Search for the cell housing the specified text and yield its (x, y) center coordinate. 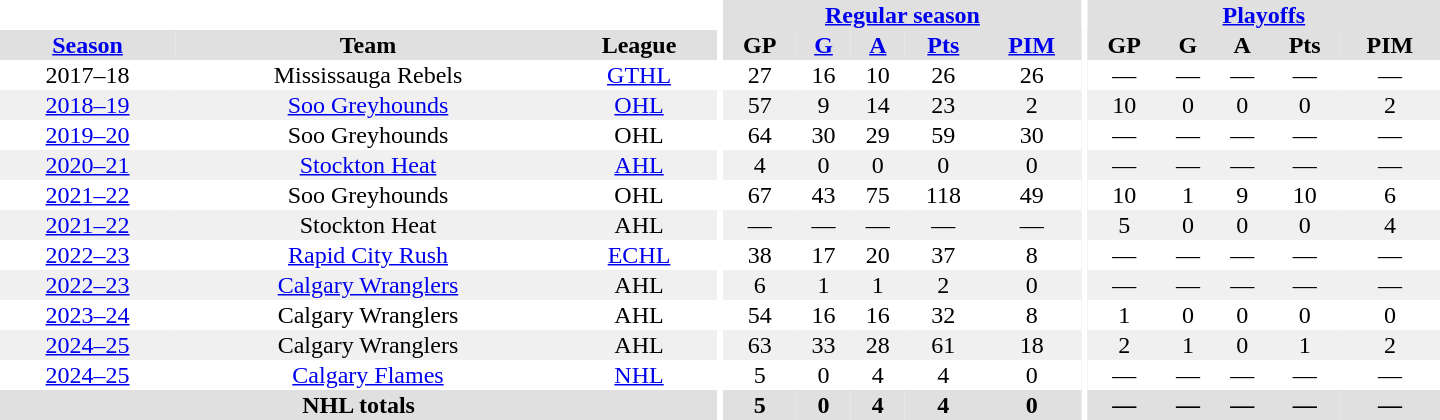
37 (944, 255)
75 (878, 195)
59 (944, 135)
Calgary Flames (368, 375)
43 (823, 195)
33 (823, 345)
Mississauga Rebels (368, 75)
2018–19 (88, 105)
38 (760, 255)
67 (760, 195)
23 (944, 105)
Rapid City Rush (368, 255)
NHL totals (358, 405)
GTHL (639, 75)
32 (944, 315)
2023–24 (88, 315)
57 (760, 105)
Team (368, 45)
61 (944, 345)
64 (760, 135)
14 (878, 105)
27 (760, 75)
28 (878, 345)
Season (88, 45)
20 (878, 255)
Regular season (902, 15)
54 (760, 315)
League (639, 45)
Playoffs (1264, 15)
63 (760, 345)
2020–21 (88, 165)
17 (823, 255)
49 (1032, 195)
29 (878, 135)
18 (1032, 345)
118 (944, 195)
ECHL (639, 255)
2017–18 (88, 75)
NHL (639, 375)
2019–20 (88, 135)
